From the cell containing the given text, extract its center point as (X, Y) coordinate. 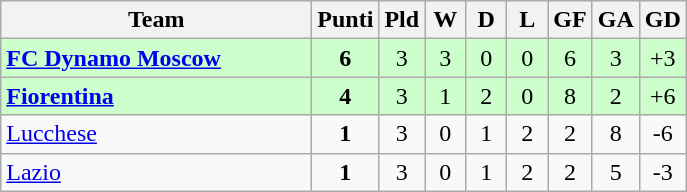
Pld (402, 20)
Lucchese (156, 134)
5 (616, 172)
Fiorentina (156, 96)
Team (156, 20)
Punti (346, 20)
W (446, 20)
4 (346, 96)
L (528, 20)
+3 (662, 58)
GA (616, 20)
Lazio (156, 172)
GF (570, 20)
-3 (662, 172)
GD (662, 20)
D (486, 20)
-6 (662, 134)
FC Dynamo Moscow (156, 58)
+6 (662, 96)
